Capture the cell that displays the provided text and extract its (x, y) central coordinate. 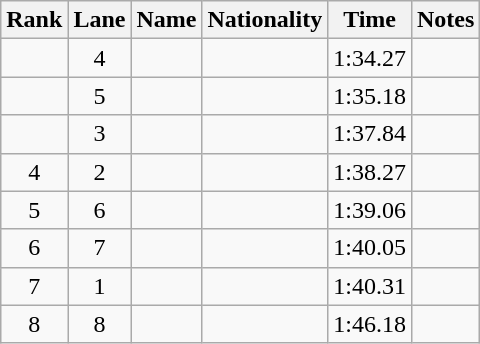
1:39.06 (370, 210)
1:35.18 (370, 96)
1:37.84 (370, 134)
1:40.05 (370, 248)
1:34.27 (370, 58)
2 (100, 172)
Notes (445, 20)
1:46.18 (370, 324)
Time (370, 20)
Lane (100, 20)
Rank (34, 20)
Nationality (265, 20)
1:40.31 (370, 286)
1 (100, 286)
1:38.27 (370, 172)
Name (166, 20)
3 (100, 134)
